Detect which cell encompasses the target text, then output its [x, y] center coordinate. 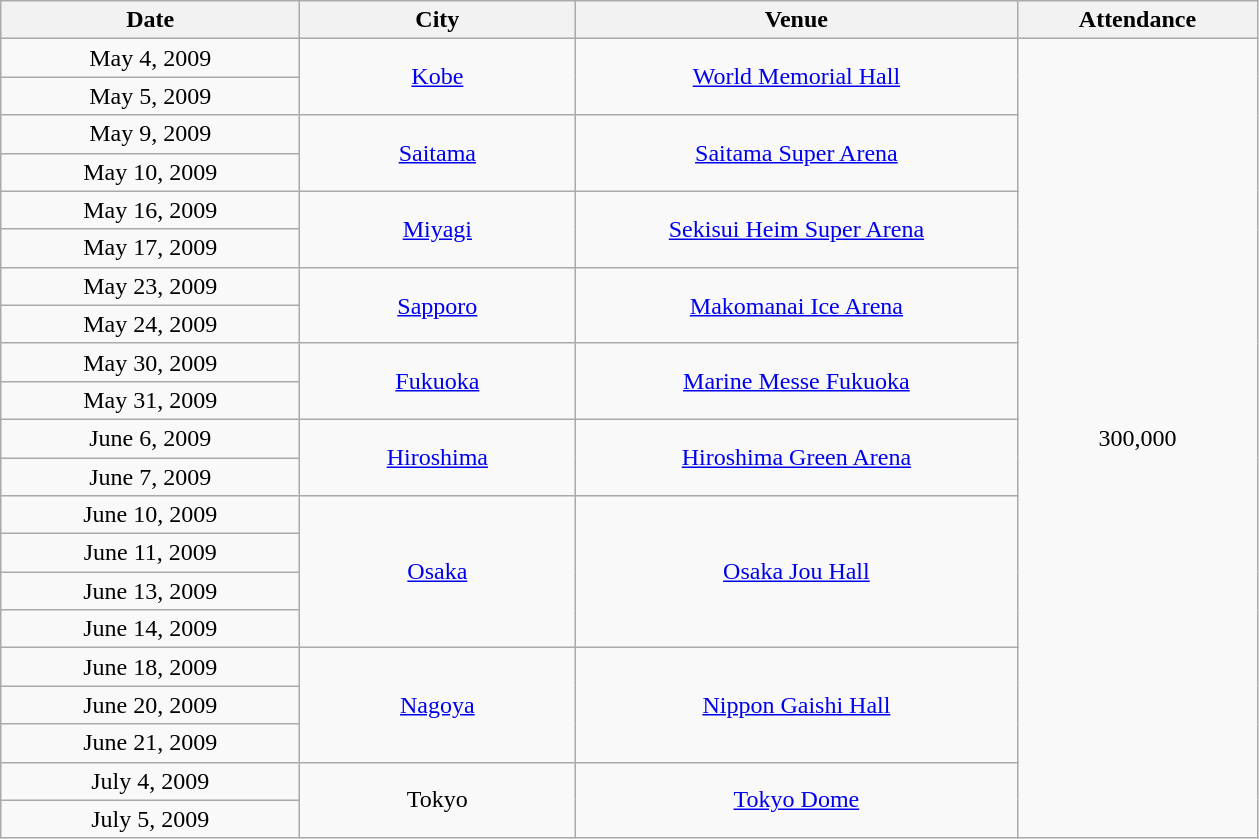
Kobe [438, 77]
Venue [796, 20]
June 18, 2009 [150, 667]
May 17, 2009 [150, 248]
Sekisui Heim Super Arena [796, 229]
May 31, 2009 [150, 400]
May 30, 2009 [150, 362]
Saitama [438, 153]
July 4, 2009 [150, 781]
June 7, 2009 [150, 477]
Nagoya [438, 705]
City [438, 20]
June 20, 2009 [150, 705]
May 10, 2009 [150, 172]
Tokyo [438, 800]
June 21, 2009 [150, 743]
May 9, 2009 [150, 134]
Marine Messe Fukuoka [796, 381]
Attendance [1138, 20]
June 13, 2009 [150, 591]
World Memorial Hall [796, 77]
Saitama Super Arena [796, 153]
May 4, 2009 [150, 58]
Hiroshima [438, 457]
Osaka [438, 572]
June 11, 2009 [150, 553]
Makomanai Ice Arena [796, 305]
Nippon Gaishi Hall [796, 705]
Fukuoka [438, 381]
July 5, 2009 [150, 819]
Osaka Jou Hall [796, 572]
Tokyo Dome [796, 800]
300,000 [1138, 438]
May 5, 2009 [150, 96]
June 6, 2009 [150, 438]
Sapporo [438, 305]
May 23, 2009 [150, 286]
May 16, 2009 [150, 210]
Miyagi [438, 229]
June 10, 2009 [150, 515]
Date [150, 20]
Hiroshima Green Arena [796, 457]
June 14, 2009 [150, 629]
May 24, 2009 [150, 324]
